Capture the cell that displays the provided text and extract its [x, y] central coordinate. 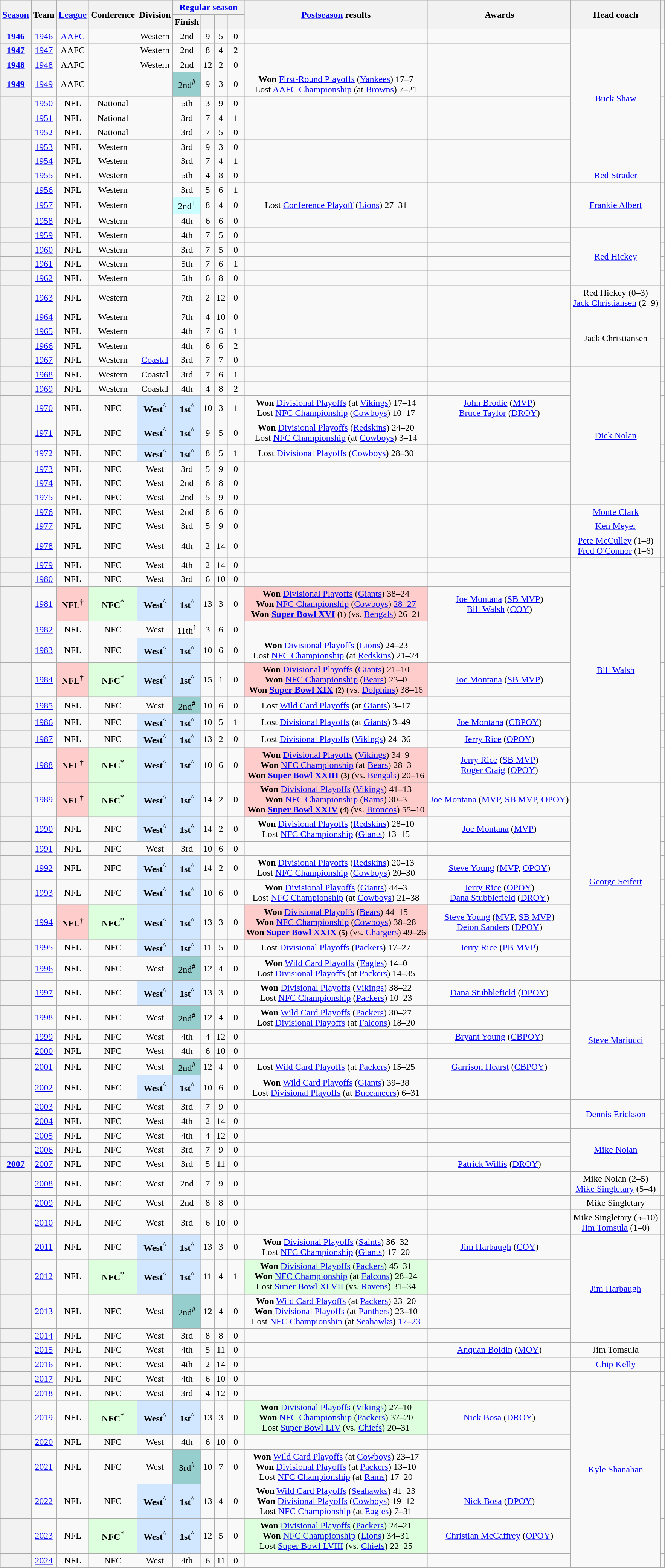
2012 [44, 1276]
Garrison Hearst (CBPOY) [499, 1067]
1980 [44, 579]
11th1 [187, 630]
1965 [44, 331]
Jack Christiansen [616, 338]
1982 [44, 630]
2021 [44, 1467]
Awards [499, 15]
Joe Montana (MVP) [499, 829]
Won Divisional Playoffs (Giants) 44–3Lost NFC Championship (at Cowboys) 21–38 [336, 893]
Steve Young (MVP, SB MVP)Deion Sanders (DPOY) [499, 922]
1979 [44, 565]
Pete McCulley (1–8)Fred O'Connor (1–6) [616, 545]
1963 [44, 298]
2006 [44, 1150]
Bill Walsh [616, 670]
1977 [44, 526]
Won Wild Card Playoffs (at Cowboys) 23–17Won Divisional Playoffs (at Packers) 13–10Lost NFC Championship (at Rams) 17–20 [336, 1467]
Dennis Erickson [616, 1114]
1983 [44, 650]
1951 [44, 118]
Joe Montana (SB MVP) [499, 680]
Season [16, 15]
2016 [44, 1364]
1967 [44, 360]
1973 [44, 469]
1966 [44, 346]
Lost Divisional Playoffs (at Giants) 3–49 [336, 722]
2000 [44, 1051]
2023 [44, 1536]
Joe Montana (MVP, SB MVP, OPOY) [499, 800]
2005 [44, 1136]
Won Divisional Playoffs (Bears) 44–15Won NFC Championship (Cowboys) 38–28Won Super Bowl XXIX (5) (vs. Chargers) 49–26 [336, 922]
2009 [44, 1203]
1961 [44, 264]
1989 [44, 800]
Won Divisional Playoffs (Saints) 36–32Lost NFC Championship (Giants) 17–20 [336, 1247]
1997 [44, 993]
2011 [44, 1247]
1995 [44, 948]
Conference [113, 15]
Nick Bosa (DROY) [499, 1417]
1986 [44, 722]
2013 [44, 1311]
1954 [44, 161]
Jerry Rice (OPOY)Dana Stubblefield (DROY) [499, 893]
Won Divisional Playoffs (Giants) 38–24Won NFC Championship (Cowboys) 28–27Won Super Bowl XVI (1) (vs. Bengals) 26–21 [336, 604]
3rd# [187, 1467]
Christian McCaffrey (OPOY) [499, 1536]
Lost Divisional Playoffs (Cowboys) 28–30 [336, 453]
2014 [44, 1336]
1974 [44, 483]
Dick Nolan [616, 436]
Lost Wild Card Playoffs (at Packers) 15–25 [336, 1067]
1976 [44, 512]
1984 [44, 680]
Chip Kelly [616, 1364]
Won Divisional Playoffs (Vikings) 27–10Won NFC Championship (Packers) 37–20Lost Super Bowl LIV (vs. Chiefs) 20–31 [336, 1417]
Won Divisional Playoffs (Packers) 24–21Won NFC Championship (Lions) 34–31Lost Super Bowl LVIII (vs. Chiefs) 22–25 [336, 1536]
Jim Tomsula [616, 1350]
Postseason results [336, 15]
1959 [44, 235]
Jerry Rice (PB MVP) [499, 948]
1972 [44, 453]
Bryant Young (CBPOY) [499, 1037]
1978 [44, 545]
1990 [44, 829]
2008 [44, 1183]
Jim Harbaugh (COY) [499, 1247]
1957 [44, 206]
2015 [44, 1350]
Mike Nolan [616, 1150]
Won Divisional Playoffs (at Vikings) 17–14Lost NFC Championship (Cowboys) 10–17 [336, 408]
1998 [44, 1018]
1970 [44, 408]
Lost Divisional Playoffs (Packers) 17–27 [336, 948]
Won Wild Card Playoffs (Giants) 39–38Lost Divisional Playoffs (at Buccaneers) 6–31 [336, 1087]
2024 [44, 1560]
2001 [44, 1067]
1991 [44, 849]
Won Divisional Playoffs (Packers) 45–31Won NFC Championship (at Falcons) 28–24Lost Super Bowl XLVII (vs. Ravens) 31–34 [336, 1276]
Won Wild Card Playoffs (Seahawks) 41–23Won Divisional Playoffs (Cowboys) 19–12Lost NFC Championship (at Eagles) 7–31 [336, 1501]
Lost Divisional Playoffs (Vikings) 24–36 [336, 739]
1975 [44, 498]
Red Hickey [616, 256]
Won Divisional Playoffs (Redskins) 20–13Lost NFC Championship (Cowboys) 20–30 [336, 868]
Kyle Shanahan [616, 1469]
1958 [44, 221]
1993 [44, 893]
1996 [44, 968]
2018 [44, 1393]
Mike Singletary (5–10)Jim Tomsula (1–0) [616, 1223]
Won First-Round Playoffs (Yankees) 17–7Lost AAFC Championship (at Browns) 7–21 [336, 84]
Joe Montana (CBPOY) [499, 722]
1953 [44, 147]
1962 [44, 278]
Mike Nolan (2–5)Mike Singletary (5–4) [616, 1183]
2002 [44, 1087]
Jerry Rice (OPOY) [499, 739]
Won Divisional Playoffs (Lions) 24–23Lost NFC Championship (at Redskins) 21–24 [336, 650]
Won Divisional Playoffs (Giants) 21–10Won NFC Championship (Bears) 23–0Won Super Bowl XIX (2) (vs. Dolphins) 38–16 [336, 680]
League [73, 15]
1950 [44, 104]
2017 [44, 1379]
Monte Clark [616, 512]
Joe Montana (SB MVP)Bill Walsh (COY) [499, 604]
Won Divisional Playoffs (Redskins) 24–20Lost NFC Championship (at Cowboys) 3–14 [336, 432]
George Seifert [616, 881]
Frankie Albert [616, 205]
Steve Young (MVP, OPOY) [499, 868]
Red Strader [616, 175]
1956 [44, 189]
1960 [44, 249]
Mike Singletary [616, 1203]
John Brodie (MVP)Bruce Taylor (DROY) [499, 408]
Anquan Boldin (MOY) [499, 1350]
1992 [44, 868]
Won Divisional Playoffs (Vikings) 38–22Lost NFC Championship (Packers) 10–23 [336, 993]
1971 [44, 432]
Steve Mariucci [616, 1040]
Buck Shaw [616, 99]
2004 [44, 1121]
1985 [44, 706]
1969 [44, 389]
1987 [44, 739]
Finish [187, 22]
1999 [44, 1037]
2020 [44, 1442]
Head coach [616, 15]
15 [208, 680]
Regular season [209, 8]
2019 [44, 1417]
1968 [44, 374]
Division [155, 15]
Patrick Willis (DROY) [499, 1164]
1955 [44, 175]
Won Divisional Playoffs (Vikings) 41–13Won NFC Championship (Rams) 30–3Won Super Bowl XXIV (4) (vs. Broncos) 55–10 [336, 800]
Lost Wild Card Playoffs (at Giants) 3–17 [336, 706]
Jerry Rice (SB MVP) Roger Craig (OPOY) [499, 765]
2nd+ [187, 206]
Nick Bosa (DPOY) [499, 1501]
Team [44, 15]
1952 [44, 132]
1988 [44, 765]
Won Wild Card Playoffs (Eagles) 14–0Lost Divisional Playoffs (at Packers) 14–35 [336, 968]
Jim Harbaugh [616, 1289]
2022 [44, 1501]
Red Hickey (0–3)Jack Christiansen (2–9) [616, 298]
Won Wild Card Playoffs (Packers) 30–27Lost Divisional Playoffs (at Falcons) 18–20 [336, 1018]
1981 [44, 604]
Dana Stubblefield (DPOY) [499, 993]
2010 [44, 1223]
Ken Meyer [616, 526]
Won Divisional Playoffs (Redskins) 28–10Lost NFC Championship (Giants) 13–15 [336, 829]
1964 [44, 317]
1994 [44, 922]
Lost Conference Playoff (Lions) 27–31 [336, 206]
2003 [44, 1107]
Won Wild Card Playoffs (at Packers) 23–20 Won Divisional Playoffs (at Panthers) 23–10 Lost NFC Championship (at Seahawks) 17–23 [336, 1311]
Won Divisional Playoffs (Vikings) 34–9Won NFC Championship (at Bears) 28–3Won Super Bowl XXIII (3) (vs. Bengals) 20–16 [336, 765]
